Pinpoint the cell where the given text exists, returning its (x, y) midpoint coordinate. 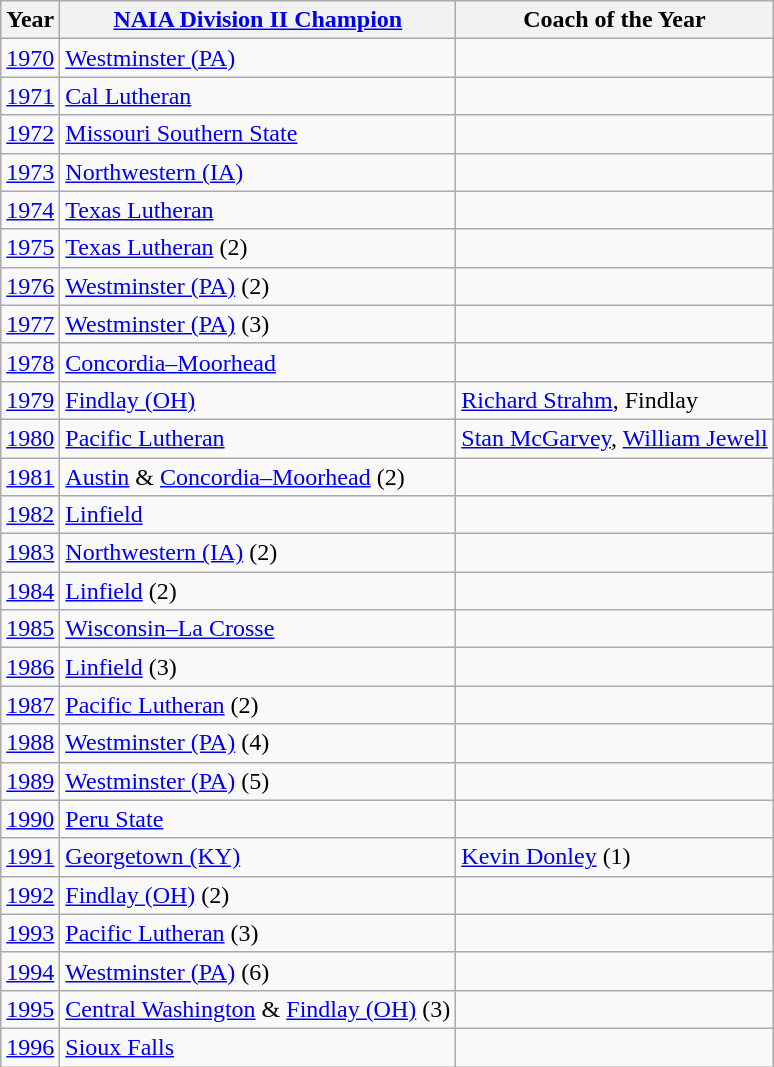
Linfield (3) (258, 667)
1985 (30, 629)
1995 (30, 1009)
1972 (30, 134)
Central Washington & Findlay (OH) (3) (258, 1009)
Wisconsin–La Crosse (258, 629)
Missouri Southern State (258, 134)
Findlay (OH) (258, 400)
1993 (30, 933)
Linfield (2) (258, 591)
1977 (30, 324)
Stan McGarvey, William Jewell (614, 438)
Georgetown (KY) (258, 857)
1986 (30, 667)
Pacific Lutheran (2) (258, 705)
Westminster (PA) (2) (258, 286)
Westminster (PA) (6) (258, 971)
1973 (30, 172)
1982 (30, 515)
Kevin Donley (1) (614, 857)
NAIA Division II Champion (258, 20)
Linfield (258, 515)
1975 (30, 248)
Coach of the Year (614, 20)
Austin & Concordia–Moorhead (2) (258, 477)
Westminster (PA) (4) (258, 743)
Richard Strahm, Findlay (614, 400)
Sioux Falls (258, 1047)
Texas Lutheran (258, 210)
Northwestern (IA) (258, 172)
Northwestern (IA) (2) (258, 553)
1970 (30, 58)
1971 (30, 96)
1988 (30, 743)
Westminster (PA) (258, 58)
Westminster (PA) (5) (258, 781)
1978 (30, 362)
1992 (30, 895)
1974 (30, 210)
1996 (30, 1047)
1987 (30, 705)
1976 (30, 286)
Concordia–Moorhead (258, 362)
1983 (30, 553)
1989 (30, 781)
Peru State (258, 819)
Pacific Lutheran (3) (258, 933)
1990 (30, 819)
Pacific Lutheran (258, 438)
1984 (30, 591)
1994 (30, 971)
Year (30, 20)
Texas Lutheran (2) (258, 248)
Cal Lutheran (258, 96)
1981 (30, 477)
Westminster (PA) (3) (258, 324)
1991 (30, 857)
1980 (30, 438)
Findlay (OH) (2) (258, 895)
1979 (30, 400)
